Determine the (x, y) coordinate at the center of the cell enclosing the given text.  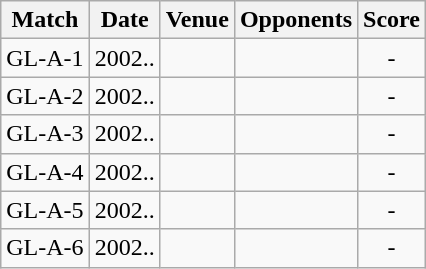
GL-A-2 (45, 96)
GL-A-6 (45, 248)
GL-A-3 (45, 134)
GL-A-5 (45, 210)
Date (124, 20)
Venue (197, 20)
Opponents (296, 20)
GL-A-4 (45, 172)
GL-A-1 (45, 58)
Match (45, 20)
Score (392, 20)
